Return the [X, Y] coordinate for the center point of the cell that contains the specified text.  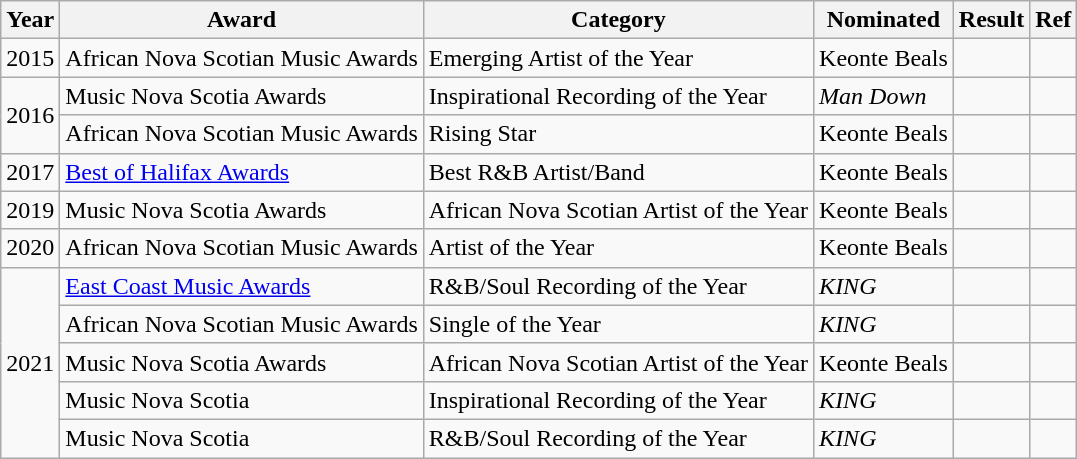
Nominated [884, 20]
2020 [30, 248]
Best R&B Artist/Band [618, 172]
Emerging Artist of the Year [618, 58]
Year [30, 20]
Artist of the Year [618, 248]
2016 [30, 115]
2017 [30, 172]
Award [242, 20]
2021 [30, 362]
Best of Halifax Awards [242, 172]
Man Down [884, 96]
2019 [30, 210]
East Coast Music Awards [242, 286]
Category [618, 20]
Rising Star [618, 134]
Single of the Year [618, 324]
Ref [1054, 20]
Result [991, 20]
2015 [30, 58]
